Capture the cell that displays the provided text and extract its [x, y] central coordinate. 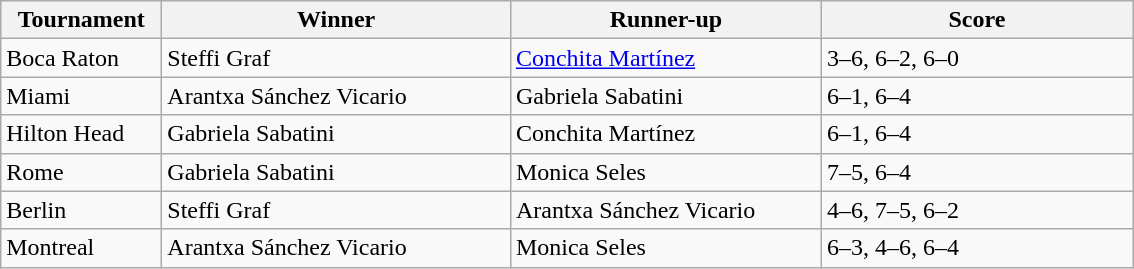
Tournament [82, 20]
Hilton Head [82, 134]
7–5, 6–4 [976, 172]
Montreal [82, 248]
Boca Raton [82, 58]
4–6, 7–5, 6–2 [976, 210]
Runner-up [666, 20]
Winner [336, 20]
Score [976, 20]
Rome [82, 172]
Berlin [82, 210]
6–3, 4–6, 6–4 [976, 248]
3–6, 6–2, 6–0 [976, 58]
Miami [82, 96]
